Search for the cell housing the specified text and yield its [x, y] center coordinate. 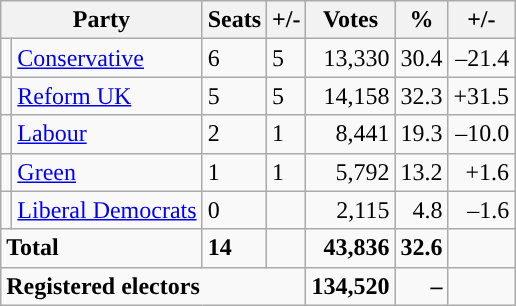
2,115 [350, 210]
43,836 [350, 248]
Seats [234, 20]
30.4 [422, 58]
Labour [107, 134]
6 [234, 58]
Conservative [107, 58]
Party [102, 20]
–10.0 [482, 134]
Votes [350, 20]
14 [234, 248]
13.2 [422, 172]
32.3 [422, 96]
–1.6 [482, 210]
Registered electors [154, 286]
Total [102, 248]
14,158 [350, 96]
32.6 [422, 248]
8,441 [350, 134]
134,520 [350, 286]
Liberal Democrats [107, 210]
2 [234, 134]
– [422, 286]
+1.6 [482, 172]
13,330 [350, 58]
19.3 [422, 134]
4.8 [422, 210]
Reform UK [107, 96]
0 [234, 210]
Green [107, 172]
+31.5 [482, 96]
5,792 [350, 172]
–21.4 [482, 58]
% [422, 20]
